Return (x, y) of the center of cell containing provided text 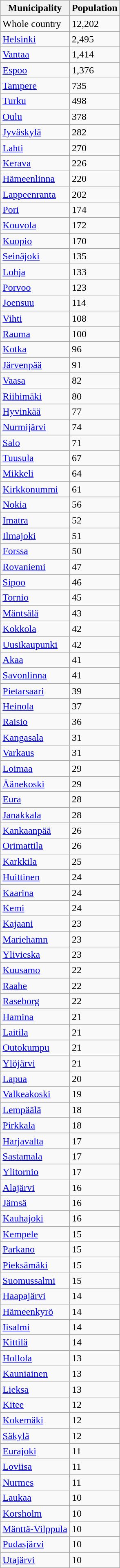
Tornio (35, 598)
Järvenpää (35, 365)
Raahe (35, 986)
Raseborg (35, 1001)
Kangasala (35, 738)
Lohja (35, 272)
Akaa (35, 660)
Vihti (35, 318)
Ilmajoki (35, 536)
1,414 (95, 55)
39 (95, 691)
Hollola (35, 1358)
71 (95, 442)
282 (95, 132)
Riihimäki (35, 396)
735 (95, 86)
74 (95, 427)
170 (95, 241)
Lempäälä (35, 1110)
Porvoo (35, 287)
96 (95, 349)
Orimattila (35, 846)
37 (95, 707)
Karkkila (35, 861)
36 (95, 722)
Kauhajoki (35, 1219)
12,202 (95, 24)
47 (95, 567)
77 (95, 411)
Whole country (35, 24)
Oulu (35, 117)
51 (95, 536)
Säkylä (35, 1435)
Helsinki (35, 39)
Suomussalmi (35, 1281)
Hämeenlinna (35, 179)
378 (95, 117)
Ylivieska (35, 955)
Forssa (35, 551)
498 (95, 101)
Imatra (35, 520)
Hämeenkyrö (35, 1312)
Kajaani (35, 923)
Harjavalta (35, 1141)
220 (95, 179)
Salo (35, 442)
Loviisa (35, 1467)
Kaarina (35, 892)
Huittinen (35, 877)
Kitee (35, 1405)
Turku (35, 101)
Eura (35, 799)
202 (95, 194)
Jyväskylä (35, 132)
Sastamala (35, 1156)
1,376 (95, 70)
Loimaa (35, 769)
Valkeakoski (35, 1094)
Vaasa (35, 380)
19 (95, 1094)
50 (95, 551)
270 (95, 148)
Iisalmi (35, 1327)
Kankaanpää (35, 830)
52 (95, 520)
108 (95, 318)
Pirkkala (35, 1125)
Parkano (35, 1250)
Heinola (35, 707)
Varkaus (35, 753)
Kokemäki (35, 1420)
Kauniainen (35, 1374)
25 (95, 861)
Pori (35, 210)
Korsholm (35, 1513)
Seinäjoki (35, 256)
82 (95, 380)
Savonlinna (35, 675)
Kempele (35, 1234)
Population (95, 8)
Pietarsaari (35, 691)
67 (95, 458)
Kerava (35, 163)
Kokkola (35, 629)
Outokumpu (35, 1048)
Tuusula (35, 458)
45 (95, 598)
100 (95, 334)
Lieksa (35, 1389)
Kirkkonummi (35, 489)
Sipoo (35, 582)
Uusikaupunki (35, 644)
2,495 (95, 39)
Janakkala (35, 815)
Lappeenranta (35, 194)
Kuopio (35, 241)
Hyvinkää (35, 411)
Nurmes (35, 1482)
Haapajärvi (35, 1296)
43 (95, 613)
Hamina (35, 1017)
Pudasjärvi (35, 1544)
Mänttä-Vilppula (35, 1529)
226 (95, 163)
Mikkeli (35, 474)
114 (95, 303)
Pieksämäki (35, 1265)
Kuusamo (35, 970)
Rauma (35, 334)
Äänekoski (35, 784)
Tampere (35, 86)
Joensuu (35, 303)
Kouvola (35, 225)
Lapua (35, 1079)
Municipality (35, 8)
Ylitornio (35, 1172)
Espoo (35, 70)
Laitila (35, 1032)
56 (95, 505)
20 (95, 1079)
Raisio (35, 722)
80 (95, 396)
64 (95, 474)
61 (95, 489)
Mariehamn (35, 939)
135 (95, 256)
91 (95, 365)
Alajärvi (35, 1188)
Nokia (35, 505)
Jämsä (35, 1203)
Nurmijärvi (35, 427)
Rovaniemi (35, 567)
Lahti (35, 148)
Ylöjärvi (35, 1063)
133 (95, 272)
46 (95, 582)
Kittilä (35, 1343)
Kotka (35, 349)
Mäntsälä (35, 613)
Laukaa (35, 1498)
Eurajoki (35, 1451)
123 (95, 287)
172 (95, 225)
174 (95, 210)
Vantaa (35, 55)
Utajärvi (35, 1560)
Kemi (35, 908)
